Return (x, y) of the center of cell containing provided text 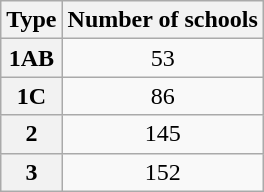
145 (162, 134)
Number of schools (162, 20)
Type (32, 20)
86 (162, 96)
152 (162, 172)
2 (32, 134)
3 (32, 172)
1AB (32, 58)
1C (32, 96)
53 (162, 58)
